Identify which cell holds the provided text, then report its (X, Y) central coordinate. 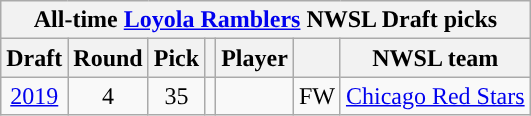
35 (176, 96)
Player (255, 58)
Pick (176, 58)
NWSL team (435, 58)
4 (108, 96)
Round (108, 58)
Draft (34, 58)
2019 (34, 96)
FW (316, 96)
All-time Loyola Ramblers NWSL Draft picks (266, 20)
Chicago Red Stars (435, 96)
